Return the (x, y) coordinate for the center point of the cell that contains the specified text.  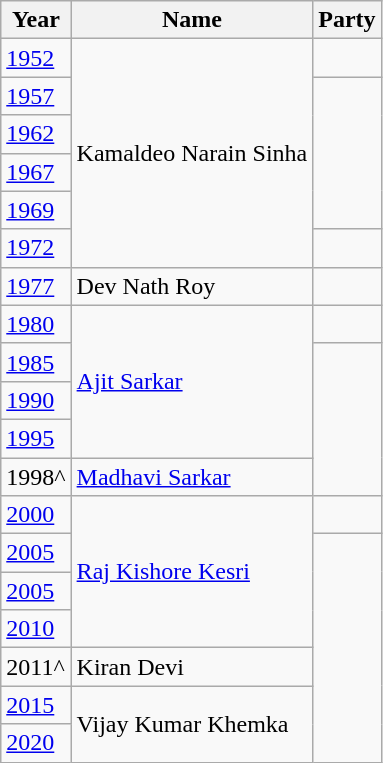
Madhavi Sarkar (192, 477)
1985 (36, 362)
2020 (36, 743)
Name (192, 20)
Kiran Devi (192, 667)
Dev Nath Roy (192, 286)
1998^ (36, 477)
1952 (36, 58)
1980 (36, 324)
1972 (36, 248)
Kamaldeo Narain Sinha (192, 153)
1957 (36, 96)
1977 (36, 286)
2010 (36, 629)
1995 (36, 438)
1967 (36, 172)
1990 (36, 400)
1962 (36, 134)
2015 (36, 705)
Year (36, 20)
Ajit Sarkar (192, 381)
2011^ (36, 667)
2000 (36, 515)
Party (347, 20)
1969 (36, 210)
Raj Kishore Kesri (192, 572)
Vijay Kumar Khemka (192, 724)
